Find where the given text appears and provide that cell's center as (X, Y) coordinate. 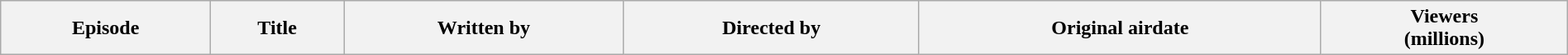
Title (278, 28)
Viewers(millions) (1444, 28)
Episode (106, 28)
Written by (485, 28)
Original airdate (1120, 28)
Directed by (771, 28)
